Detect which cell encompasses the target text, then output its (X, Y) center coordinate. 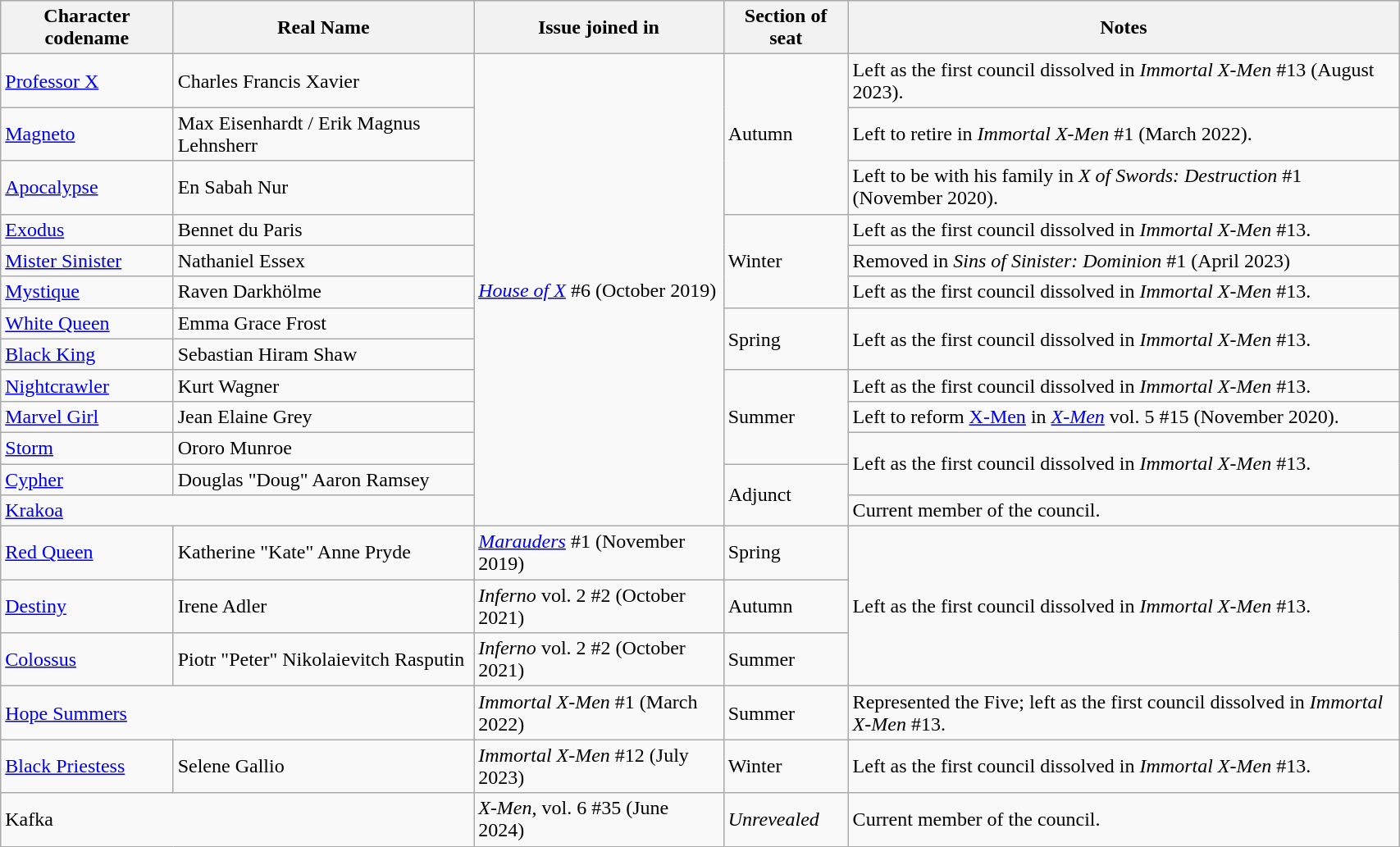
Unrevealed (786, 820)
Mystique (87, 292)
Destiny (87, 607)
Left to retire in Immortal X-Men #1 (March 2022). (1124, 134)
Marauders #1 (November 2019) (599, 553)
Apocalypse (87, 187)
Selene Gallio (323, 766)
House of X #6 (October 2019) (599, 290)
Left to be with his family in X of Swords: Destruction #1 (November 2020). (1124, 187)
En Sabah Nur (323, 187)
Character codename (87, 28)
Red Queen (87, 553)
Adjunct (786, 495)
Left as the first council dissolved in Immortal X-Men #13 (August 2023). (1124, 80)
Real Name (323, 28)
Sebastian Hiram Shaw (323, 354)
Katherine "Kate" Anne Pryde (323, 553)
Represented the Five; left as the first council dissolved in Immortal X-Men #13. (1124, 713)
Immortal X-Men #1 (March 2022) (599, 713)
Mister Sinister (87, 261)
Professor X (87, 80)
X-Men, vol. 6 #35 (June 2024) (599, 820)
Kafka (238, 820)
Kurt Wagner (323, 385)
Raven Darkhölme (323, 292)
Black Priestess (87, 766)
White Queen (87, 323)
Piotr "Peter" Nikolaievitch Rasputin (323, 659)
Black King (87, 354)
Douglas "Doug" Aaron Ramsey (323, 480)
Hope Summers (238, 713)
Bennet du Paris (323, 230)
Issue joined in (599, 28)
Nightcrawler (87, 385)
Marvel Girl (87, 417)
Jean Elaine Grey (323, 417)
Nathaniel Essex (323, 261)
Emma Grace Frost (323, 323)
Storm (87, 448)
Ororo Munroe (323, 448)
Magneto (87, 134)
Section of seat (786, 28)
Colossus (87, 659)
Exodus (87, 230)
Max Eisenhardt / Erik Magnus Lehnsherr (323, 134)
Charles Francis Xavier (323, 80)
Cypher (87, 480)
Krakoa (238, 511)
Removed in Sins of Sinister: Dominion #1 (April 2023) (1124, 261)
Immortal X-Men #12 (July 2023) (599, 766)
Irene Adler (323, 607)
Notes (1124, 28)
Left to reform X-Men in X-Men vol. 5 #15 (November 2020). (1124, 417)
